Scan for the cell matching the given text and deliver its (X, Y) coordinate at center. 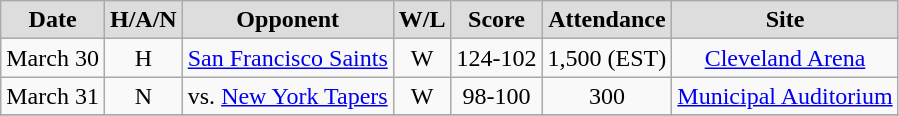
1,500 (EST) (607, 58)
Opponent (288, 20)
San Francisco Saints (288, 58)
98-100 (496, 96)
Site (785, 20)
H (143, 58)
Attendance (607, 20)
Municipal Auditorium (785, 96)
vs. New York Tapers (288, 96)
Date (53, 20)
N (143, 96)
W/L (422, 20)
H/A/N (143, 20)
March 31 (53, 96)
124-102 (496, 58)
Score (496, 20)
Cleveland Arena (785, 58)
300 (607, 96)
March 30 (53, 58)
